Search for the cell housing the specified text and yield its [X, Y] center coordinate. 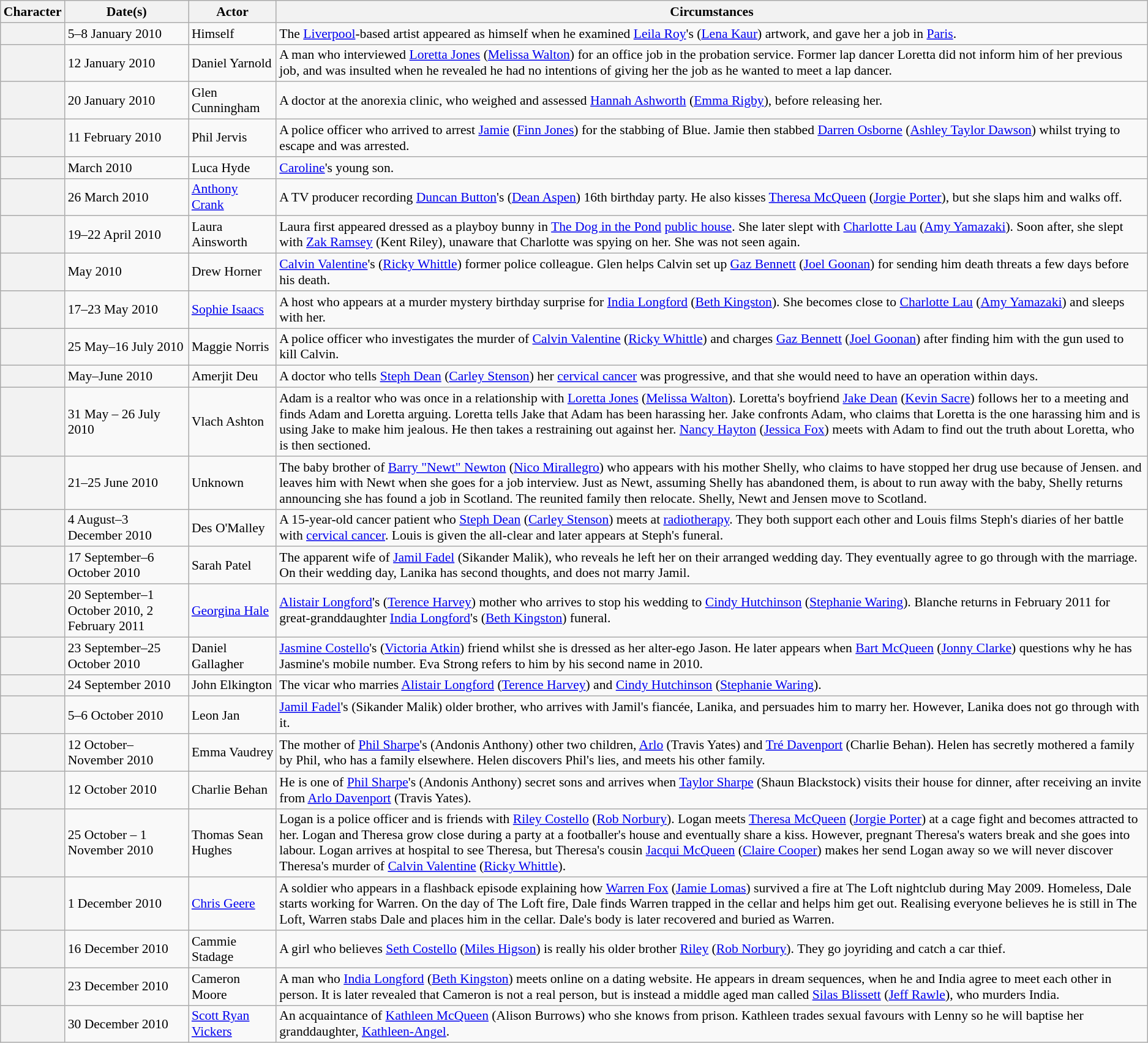
25 October – 1 November 2010 [127, 843]
Des O'Malley [233, 528]
31 May – 26 July 2010 [127, 422]
Cammie Stadage [233, 949]
Vlach Ashton [233, 422]
Thomas Sean Hughes [233, 843]
John Elkington [233, 685]
Actor [233, 12]
Glen Cunningham [233, 100]
Drew Horner [233, 272]
Circumstances [711, 12]
March 2010 [127, 168]
Daniel Yarnold [233, 62]
23 December 2010 [127, 986]
Charlie Behan [233, 790]
12 October 2010 [127, 790]
21–25 June 2010 [127, 483]
Amerjit Deu [233, 377]
24 September 2010 [127, 685]
5–6 October 2010 [127, 715]
Unknown [233, 483]
26 March 2010 [127, 197]
Chris Geere [233, 904]
May–June 2010 [127, 377]
25 May–16 July 2010 [127, 347]
Scott Ryan Vickers [233, 1024]
Emma Vaudrey [233, 752]
Daniel Gallagher [233, 655]
20 January 2010 [127, 100]
Sarah Patel [233, 566]
4 August–3 December 2010 [127, 528]
20 September–1 October 2010, 2 February 2011 [127, 611]
17 September–6 October 2010 [127, 566]
Himself [233, 34]
12 January 2010 [127, 62]
Laura Ainsworth [233, 235]
Luca Hyde [233, 168]
30 December 2010 [127, 1024]
23 September–25 October 2010 [127, 655]
12 October–November 2010 [127, 752]
Cameron Moore [233, 986]
May 2010 [127, 272]
Anthony Crank [233, 197]
19–22 April 2010 [127, 235]
Date(s) [127, 12]
Phil Jervis [233, 138]
The vicar who marries Alistair Longford (Terence Harvey) and Cindy Hutchinson (Stephanie Waring). [711, 685]
A doctor at the anorexia clinic, who weighed and assessed Hannah Ashworth (Emma Rigby), before releasing her. [711, 100]
A girl who believes Seth Costello (Miles Higson) is really his older brother Riley (Rob Norbury). They go joyriding and catch a car thief. [711, 949]
Character [33, 12]
17–23 May 2010 [127, 310]
1 December 2010 [127, 904]
5–8 January 2010 [127, 34]
11 February 2010 [127, 138]
Georgina Hale [233, 611]
Caroline's young son. [711, 168]
Maggie Norris [233, 347]
The Liverpool-based artist appeared as himself when he examined Leila Roy's (Lena Kaur) artwork, and gave her a job in Paris. [711, 34]
16 December 2010 [127, 949]
A doctor who tells Steph Dean (Carley Stenson) her cervical cancer was progressive, and that she would need to have an operation within days. [711, 377]
Leon Jan [233, 715]
Sophie Isaacs [233, 310]
